Detect which cell encompasses the target text, then output its [X, Y] center coordinate. 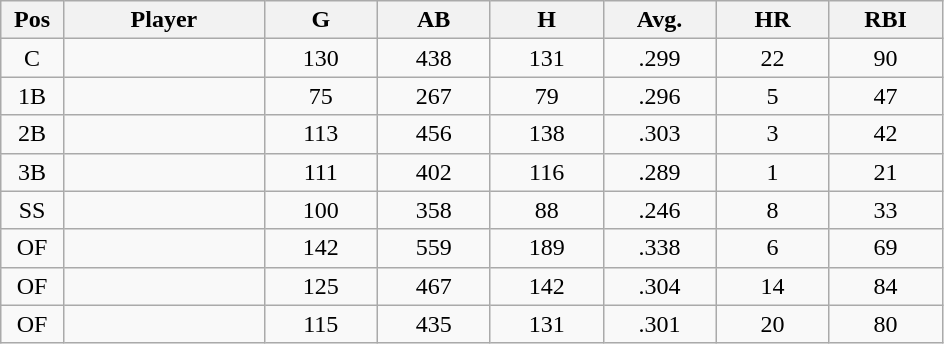
1 [772, 172]
.299 [660, 58]
14 [772, 286]
42 [886, 134]
20 [772, 324]
5 [772, 96]
Pos [32, 20]
AB [434, 20]
6 [772, 248]
HR [772, 20]
402 [434, 172]
Avg. [660, 20]
47 [886, 96]
69 [886, 248]
84 [886, 286]
.289 [660, 172]
113 [320, 134]
467 [434, 286]
Player [164, 20]
.304 [660, 286]
125 [320, 286]
88 [546, 210]
79 [546, 96]
358 [434, 210]
111 [320, 172]
22 [772, 58]
G [320, 20]
116 [546, 172]
267 [434, 96]
130 [320, 58]
.301 [660, 324]
33 [886, 210]
21 [886, 172]
C [32, 58]
100 [320, 210]
75 [320, 96]
SS [32, 210]
438 [434, 58]
.303 [660, 134]
115 [320, 324]
456 [434, 134]
90 [886, 58]
435 [434, 324]
559 [434, 248]
.296 [660, 96]
8 [772, 210]
.338 [660, 248]
3B [32, 172]
1B [32, 96]
2B [32, 134]
.246 [660, 210]
189 [546, 248]
RBI [886, 20]
H [546, 20]
3 [772, 134]
80 [886, 324]
138 [546, 134]
